Return (X, Y) of the center of cell containing provided text 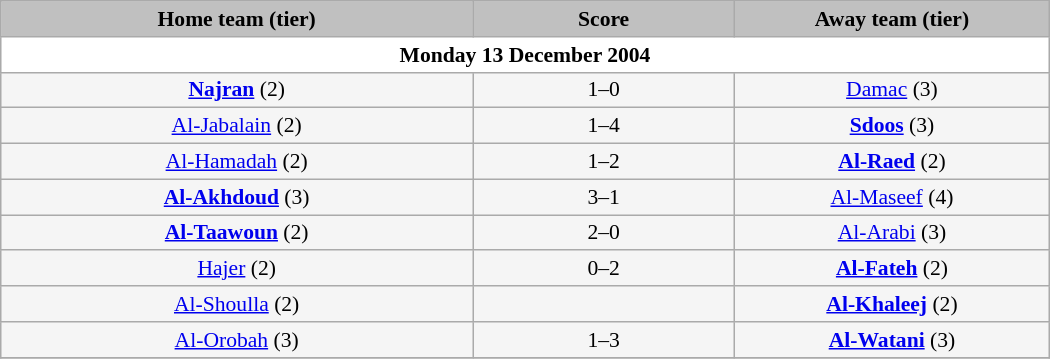
1–2 (604, 162)
Damac (3) (892, 90)
Al-Maseef (4) (892, 197)
1–4 (604, 126)
Score (604, 19)
3–1 (604, 197)
0–2 (604, 269)
Monday 13 December 2004 (525, 55)
Hajer (2) (237, 269)
Al-Shoulla (2) (237, 304)
Al-Taawoun (2) (237, 233)
Sdoos (3) (892, 126)
2–0 (604, 233)
Al-Orobah (3) (237, 340)
Al-Akhdoud (3) (237, 197)
Al-Jabalain (2) (237, 126)
Al-Watani (3) (892, 340)
1–3 (604, 340)
Al-Arabi (3) (892, 233)
Home team (tier) (237, 19)
Najran (2) (237, 90)
Al-Hamadah (2) (237, 162)
Al-Raed (2) (892, 162)
Al-Khaleej (2) (892, 304)
Away team (tier) (892, 19)
1–0 (604, 90)
Al-Fateh (2) (892, 269)
